Return [x, y] of the center of cell containing provided text 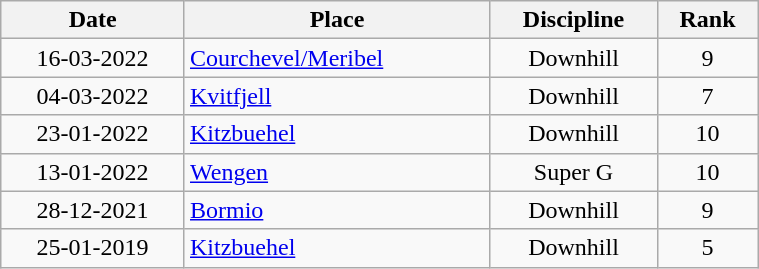
Wengen [336, 172]
Discipline [574, 20]
5 [707, 248]
Courchevel/Meribel [336, 58]
25-01-2019 [93, 248]
23-01-2022 [93, 134]
Bormio [336, 210]
7 [707, 96]
Kvitfjell [336, 96]
Place [336, 20]
Date [93, 20]
13-01-2022 [93, 172]
Super G [574, 172]
04-03-2022 [93, 96]
28-12-2021 [93, 210]
Rank [707, 20]
16-03-2022 [93, 58]
